Detect which cell encompasses the target text, then output its (X, Y) center coordinate. 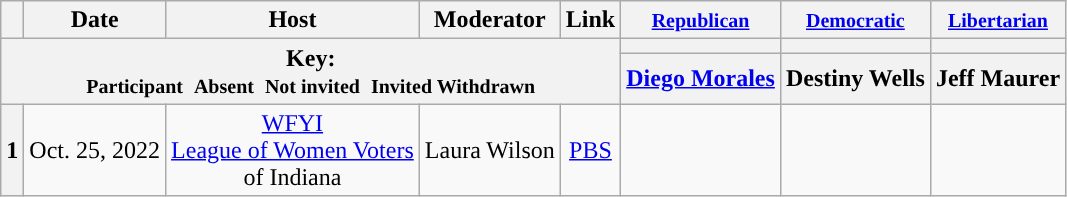
WFYILeague of Women Votersof Indiana (293, 150)
1 (12, 150)
Democratic (855, 20)
Link (590, 20)
PBS (590, 150)
Jeff Maurer (998, 78)
Moderator (490, 20)
Libertarian (998, 20)
Oct. 25, 2022 (95, 150)
Laura Wilson (490, 150)
Republican (701, 20)
Date (95, 20)
Key: Participant Absent Not invited Invited Withdrawn (311, 72)
Destiny Wells (855, 78)
Diego Morales (701, 78)
Host (293, 20)
